Scan for the cell matching the given text and deliver its (x, y) coordinate at center. 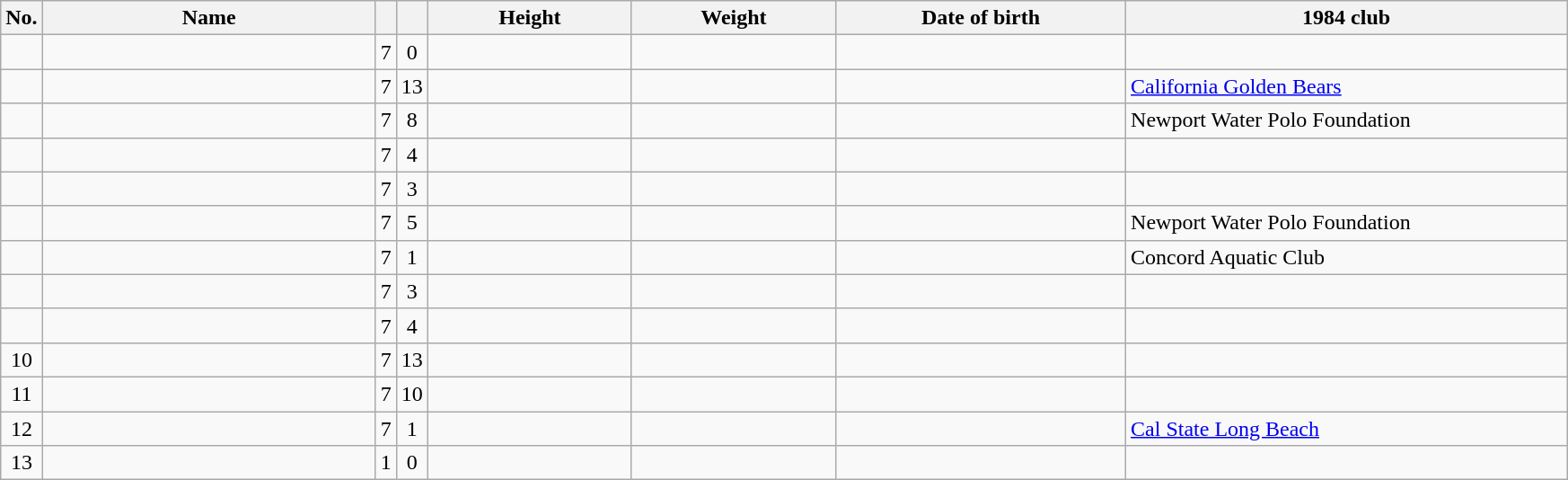
Date of birth (981, 18)
Cal State Long Beach (1347, 429)
California Golden Bears (1347, 86)
1984 club (1347, 18)
Height (530, 18)
Concord Aquatic Club (1347, 257)
11 (22, 394)
Name (208, 18)
8 (411, 120)
Weight (733, 18)
No. (22, 18)
12 (22, 429)
5 (411, 223)
